Output the (x, y) coordinate of the center of the cell containing the given text.  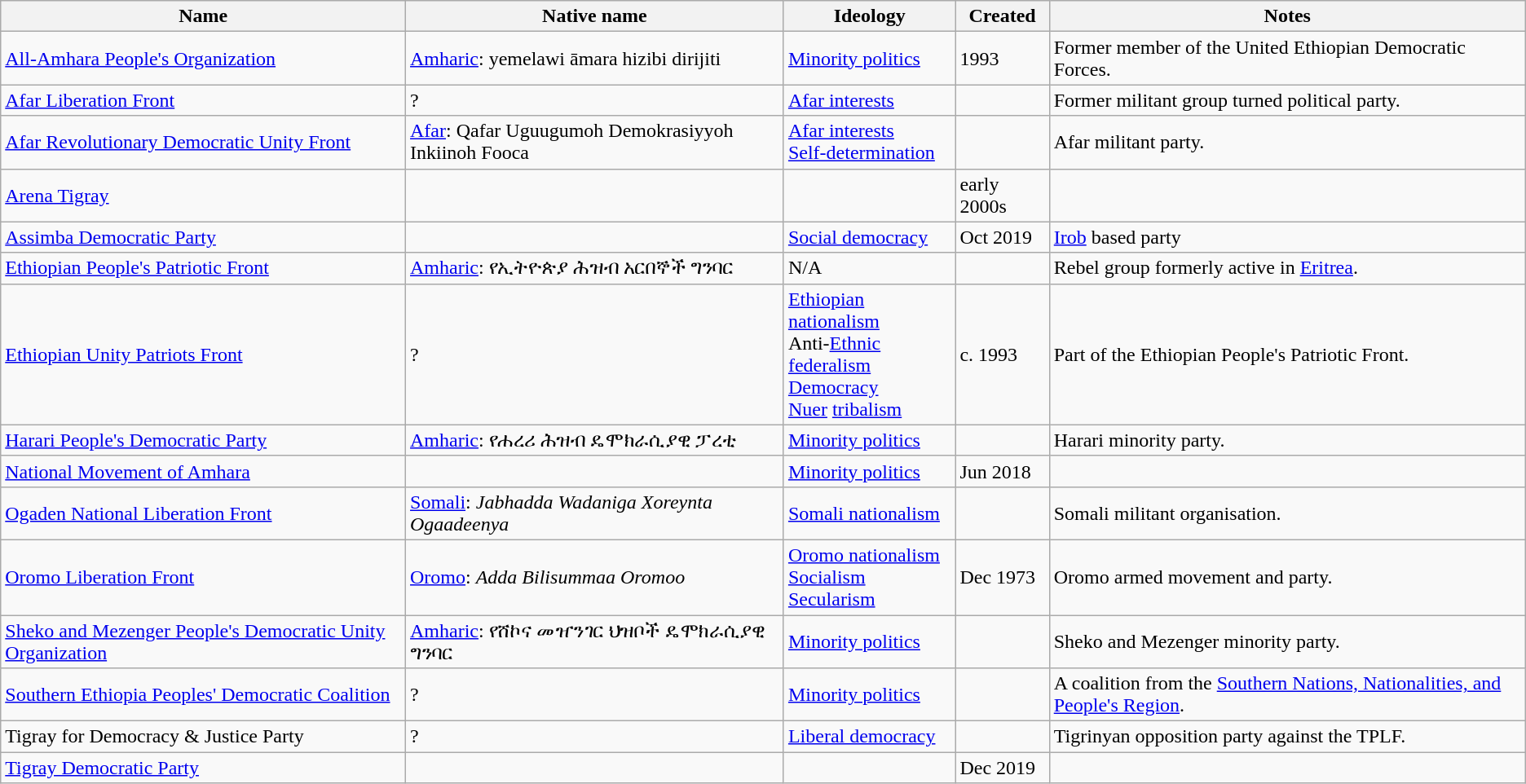
Somali: Jabhadda Wadaniga Xoreynta Ogaadeenya (595, 513)
N/A (869, 268)
Afar Liberation Front (204, 100)
Irob based party (1287, 237)
All-Amhara People's Organization (204, 59)
Amharic: የሸኮና መዠንገር ህዝቦች ዴሞክራሲያዊ ግንባር (595, 641)
National Movement of Amhara (204, 471)
Amharic: የሐረሪ ሕዝብ ዴሞክራሲያዊ ፓረቲ (595, 440)
Afar: Qafar Uguugumoh Demokrasiyyoh Inkiinoh Fooca (595, 142)
Social democracy (869, 237)
Afar interestsSelf-determination (869, 142)
Southern Ethiopia Peoples' Democratic Coalition (204, 694)
Name (204, 16)
Ethiopian People's Patriotic Front (204, 268)
Tigray for Democracy & Justice Party (204, 737)
Harari People's Democratic Party (204, 440)
Dec 2019 (1003, 768)
Afar interests (869, 100)
Arena Tigray (204, 196)
Sheko and Mezenger People's Democratic Unity Organization (204, 641)
Assimba Democratic Party (204, 237)
Amharic: yemelawi āmara hizibi dirijiti (595, 59)
Afar Revolutionary Democratic Unity Front (204, 142)
Part of the Ethiopian People's Patriotic Front. (1287, 354)
Oromo armed movement and party. (1287, 577)
Oromo: Adda Bilisummaa Oromoo (595, 577)
Amharic: የኢትዮጵያ ሕዝብ አርበኞች ግንባር (595, 268)
Dec 1973 (1003, 577)
Somali nationalism (869, 513)
Jun 2018 (1003, 471)
Liberal democracy (869, 737)
Native name (595, 16)
Former militant group turned political party. (1287, 100)
Somali militant organisation. (1287, 513)
Afar militant party. (1287, 142)
Oromo nationalismSocialismSecularism (869, 577)
Harari minority party. (1287, 440)
A coalition from the Southern Nations, Nationalities, and People's Region. (1287, 694)
Created (1003, 16)
Oct 2019 (1003, 237)
Tigray Democratic Party (204, 768)
Former member of the United Ethiopian Democratic Forces. (1287, 59)
Sheko and Mezenger minority party. (1287, 641)
early 2000s (1003, 196)
Tigrinyan opposition party against the TPLF. (1287, 737)
Notes (1287, 16)
c. 1993 (1003, 354)
Ogaden National Liberation Front (204, 513)
Oromo Liberation Front (204, 577)
Rebel group formerly active in Eritrea. (1287, 268)
1993 (1003, 59)
Ethiopian nationalismAnti-Ethnic federalismDemocracyNuer tribalism (869, 354)
Ethiopian Unity Patriots Front (204, 354)
Ideology (869, 16)
